Identify which cell holds the provided text, then report its (x, y) central coordinate. 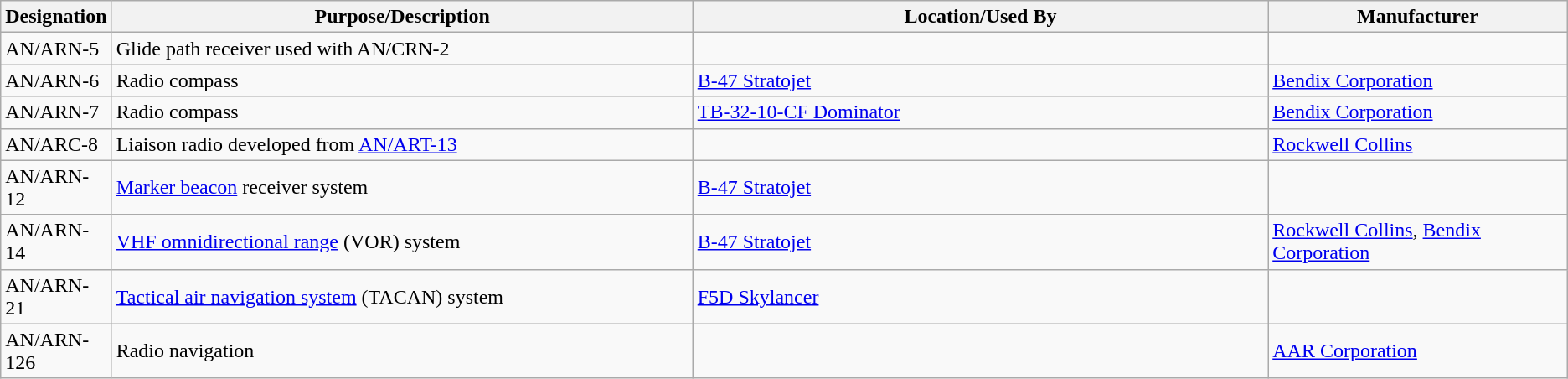
AN/ARC-8 (56, 144)
Location/Used By (980, 17)
Tactical air navigation system (TACAN) system (402, 297)
TB-32-10-CF Dominator (980, 112)
AN/ARN-14 (56, 241)
Glide path receiver used with AN/CRN-2 (402, 49)
Radio navigation (402, 350)
Manufacturer (1418, 17)
AN/ARN-6 (56, 80)
AN/ARN-7 (56, 112)
AN/ARN-21 (56, 297)
AN/ARN-12 (56, 188)
Rockwell Collins, Bendix Corporation (1418, 241)
AN/ARN-126 (56, 350)
AN/ARN-5 (56, 49)
Purpose/Description (402, 17)
Marker beacon receiver system (402, 188)
Liaison radio developed from AN/ART-13 (402, 144)
Rockwell Collins (1418, 144)
AAR Corporation (1418, 350)
VHF omnidirectional range (VOR) system (402, 241)
Designation (56, 17)
F5D Skylancer (980, 297)
